Scan for the cell matching the given text and deliver its [X, Y] coordinate at center. 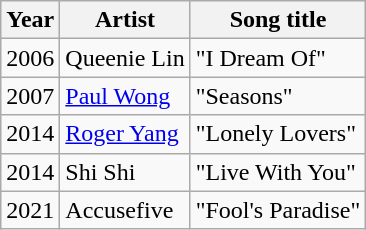
"Lonely Lovers" [278, 134]
"Live With You" [278, 172]
"I Dream Of" [278, 58]
Artist [125, 20]
Shi Shi [125, 172]
2006 [30, 58]
2007 [30, 96]
Paul Wong [125, 96]
2021 [30, 210]
Year [30, 20]
Accusefive [125, 210]
Song title [278, 20]
Roger Yang [125, 134]
"Fool's Paradise" [278, 210]
"Seasons" [278, 96]
Queenie Lin [125, 58]
